Return the (X, Y) coordinate for the center point of the cell that contains the specified text.  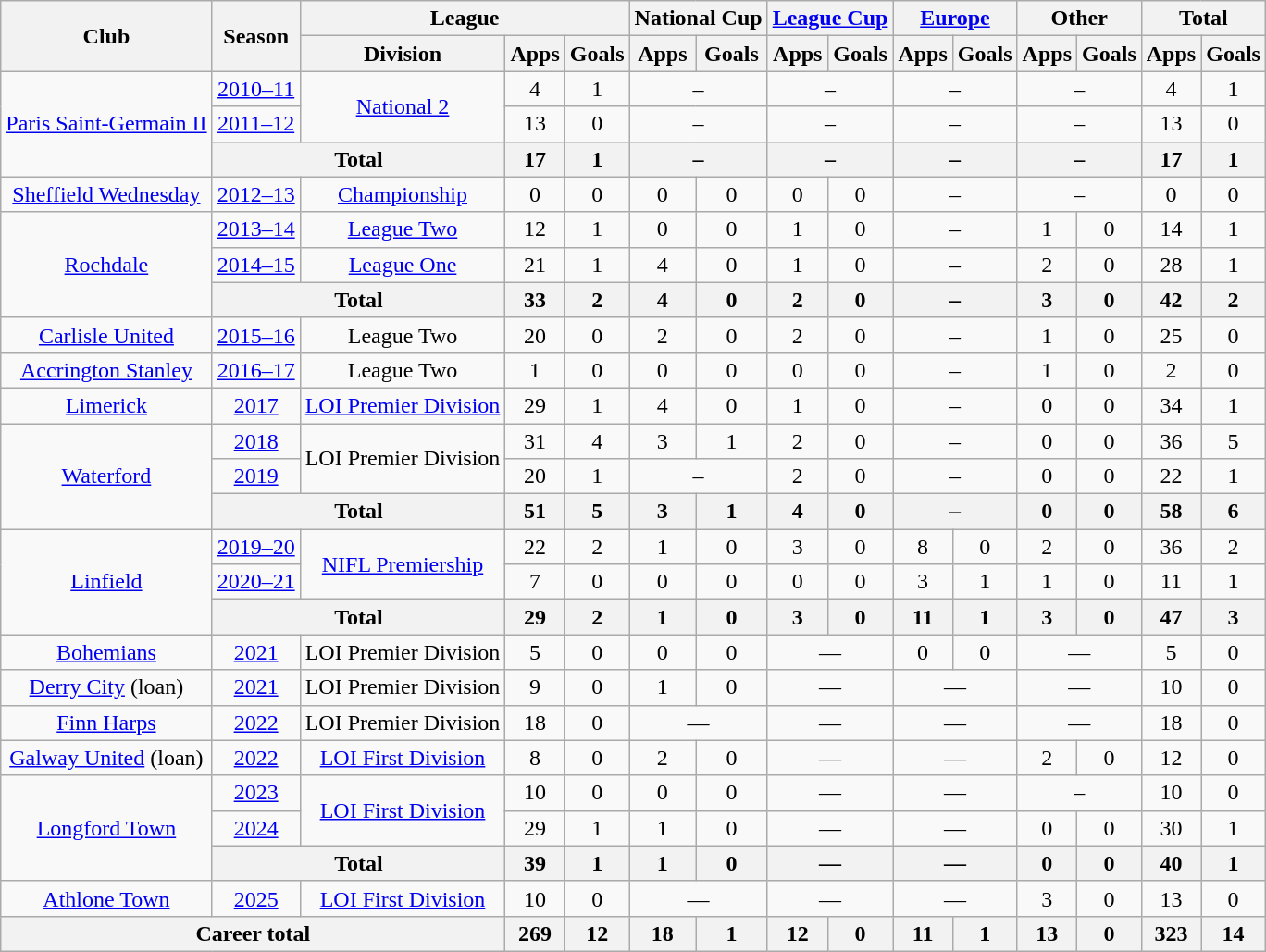
Europe (955, 19)
25 (1171, 335)
Club (106, 36)
2023 (255, 793)
58 (1171, 512)
Finn Harps (106, 723)
2020–21 (255, 582)
Longford Town (106, 828)
39 (535, 863)
33 (535, 300)
2025 (255, 898)
28 (1171, 265)
2012–13 (255, 194)
Galway United (loan) (106, 758)
Other (1079, 19)
Paris Saint-Germain II (106, 124)
42 (1171, 300)
League (465, 19)
6 (1234, 512)
League One (403, 265)
League Cup (830, 19)
2011–12 (255, 124)
2016–17 (255, 370)
Waterford (106, 476)
2019 (255, 476)
Accrington Stanley (106, 370)
40 (1171, 863)
Season (255, 36)
Sheffield Wednesday (106, 194)
2017 (255, 405)
Linfield (106, 582)
2019–20 (255, 547)
7 (535, 582)
21 (535, 265)
30 (1171, 828)
2018 (255, 441)
Division (403, 54)
Career total (254, 933)
2013–14 (255, 229)
Carlisle United (106, 335)
Championship (403, 194)
2010–11 (255, 89)
2024 (255, 828)
31 (535, 441)
Limerick (106, 405)
Athlone Town (106, 898)
9 (535, 687)
323 (1171, 933)
47 (1171, 617)
2015–16 (255, 335)
Rochdale (106, 265)
NIFL Premiership (403, 564)
269 (535, 933)
Bohemians (106, 652)
2014–15 (255, 265)
51 (535, 512)
National 2 (403, 106)
34 (1171, 405)
National Cup (698, 19)
Derry City (loan) (106, 687)
